For the text-containing cell, return its midpoint in (x, y) coordinate format. 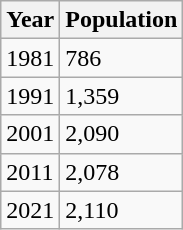
Year (30, 20)
1,359 (122, 96)
1991 (30, 96)
786 (122, 58)
1981 (30, 58)
2,110 (122, 210)
Population (122, 20)
2021 (30, 210)
2011 (30, 172)
2001 (30, 134)
2,078 (122, 172)
2,090 (122, 134)
